Determine the (x, y) coordinate at the center of the cell enclosing the given text.  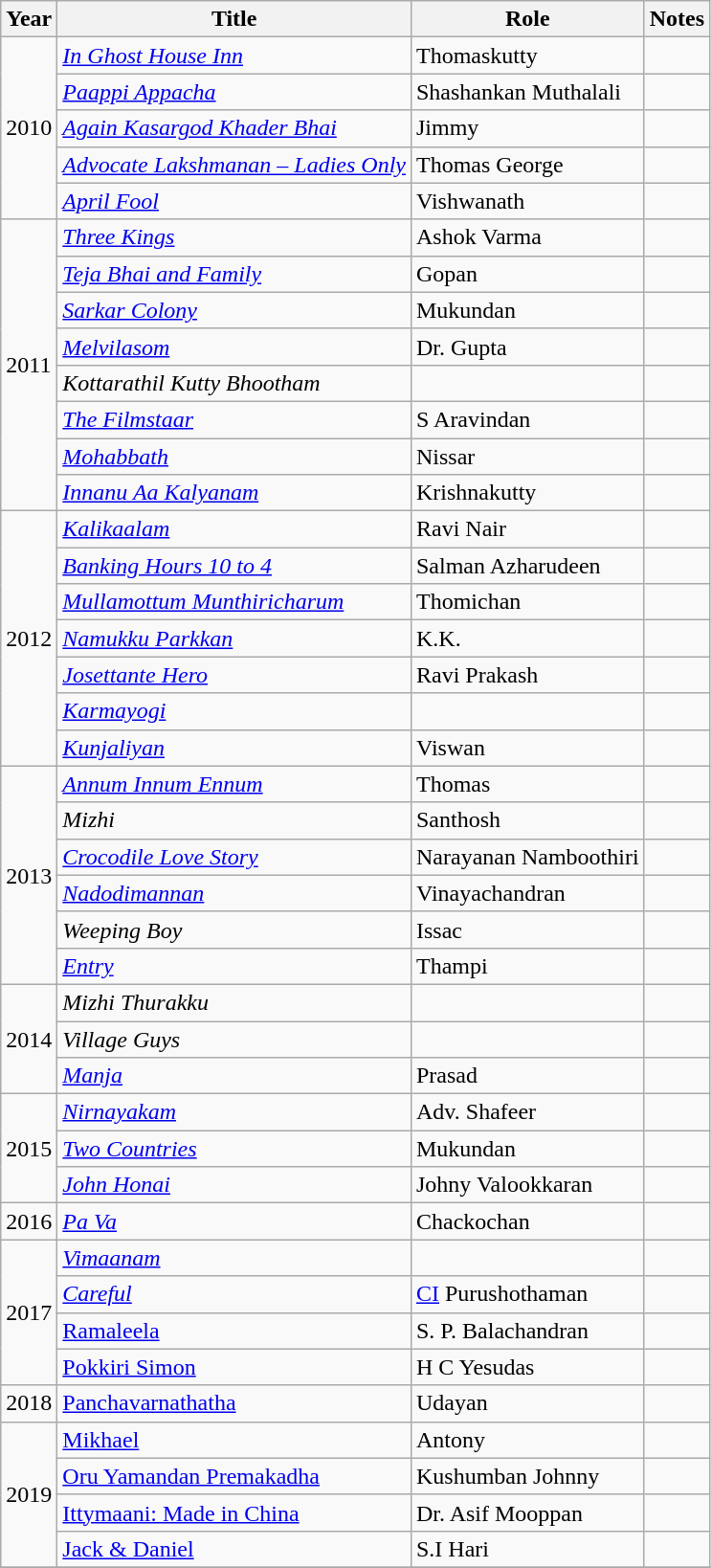
Advocate Lakshmanan – Ladies Only (234, 165)
Dr. Gupta (527, 347)
Jimmy (527, 128)
Chackochan (527, 1221)
Nirnayakam (234, 1112)
Nissar (527, 457)
Innanu Aa Kalyanam (234, 493)
2016 (29, 1221)
Issac (527, 930)
Karmayogi (234, 711)
2018 (29, 1403)
April Fool (234, 201)
Mizhi (234, 820)
2011 (29, 365)
Ramaleela (234, 1331)
Thomas George (527, 165)
Mohabbath (234, 457)
2010 (29, 128)
Dr. Asif Mooppan (527, 1512)
Thomas (527, 784)
Kalikaalam (234, 529)
S. P. Balachandran (527, 1331)
Johny Valookkaran (527, 1185)
Vinayachandran (527, 893)
Ravi Nair (527, 529)
Ashok Varma (527, 237)
Annum Innum Ennum (234, 784)
Prasad (527, 1076)
Title (234, 19)
Viswan (527, 748)
Three Kings (234, 237)
Sarkar Colony (234, 310)
Crocodile Love Story (234, 857)
Ravi Prakash (527, 675)
S.I Hari (527, 1549)
Village Guys (234, 1039)
Thampi (527, 966)
Oru Yamandan Premakadha (234, 1476)
Kushumban Johnny (527, 1476)
2015 (29, 1149)
Manja (234, 1076)
Josettante Hero (234, 675)
Two Countries (234, 1149)
Udayan (527, 1403)
Weeping Boy (234, 930)
Teja Bhai and Family (234, 274)
Ittymaani: Made in China (234, 1512)
Year (29, 19)
Again Kasargod Khader Bhai (234, 128)
Careful (234, 1294)
Role (527, 19)
Mizhi Thurakku (234, 1002)
2019 (29, 1494)
Narayanan Namboothiri (527, 857)
Mullamottum Munthiricharum (234, 602)
Namukku Parkkan (234, 638)
Pa Va (234, 1221)
Melvilasom (234, 347)
Banking Hours 10 to 4 (234, 566)
2017 (29, 1312)
Mikhael (234, 1440)
Paappi Appacha (234, 92)
H C Yesudas (527, 1367)
John Honai (234, 1185)
2014 (29, 1039)
Nadodimannan (234, 893)
2012 (29, 638)
Krishnakutty (527, 493)
Santhosh (527, 820)
Vishwanath (527, 201)
Antony (527, 1440)
Pokkiri Simon (234, 1367)
Jack & Daniel (234, 1549)
Salman Azharudeen (527, 566)
Gopan (527, 274)
Adv. Shafeer (527, 1112)
CI Purushothaman (527, 1294)
K.K. (527, 638)
Kottarathil Kutty Bhootham (234, 383)
S Aravindan (527, 419)
Entry (234, 966)
In Ghost House Inn (234, 56)
Shashankan Muthalali (527, 92)
Panchavarnathatha (234, 1403)
Kunjaliyan (234, 748)
Thomaskutty (527, 56)
The Filmstaar (234, 419)
Vimaanam (234, 1258)
Thomichan (527, 602)
Notes (677, 19)
2013 (29, 875)
